Return [X, Y] of the center of cell containing provided text 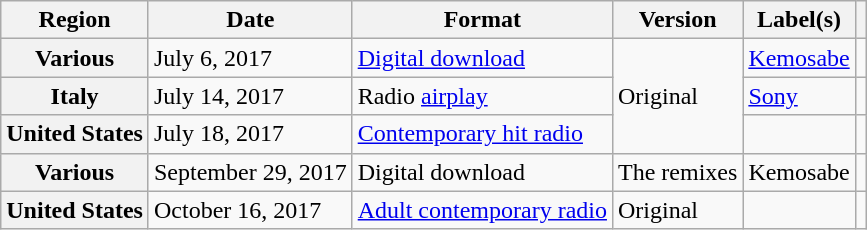
Format [482, 20]
October 16, 2017 [250, 210]
July 18, 2017 [250, 134]
July 6, 2017 [250, 58]
Version [677, 20]
Radio airplay [482, 96]
September 29, 2017 [250, 172]
Adult contemporary radio [482, 210]
Label(s) [799, 20]
Italy [75, 96]
Region [75, 20]
Sony [799, 96]
July 14, 2017 [250, 96]
Contemporary hit radio [482, 134]
The remixes [677, 172]
Date [250, 20]
